Pinpoint the cell where the given text exists, returning its [X, Y] midpoint coordinate. 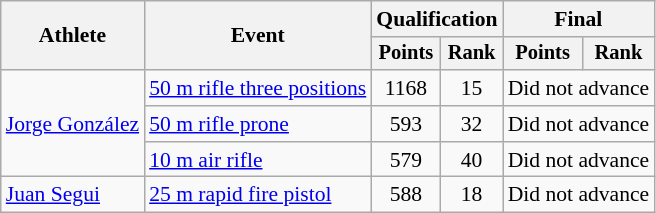
50 m rifle prone [258, 124]
Event [258, 36]
1168 [406, 88]
15 [472, 88]
50 m rifle three positions [258, 88]
32 [472, 124]
25 m rapid fire pistol [258, 195]
40 [472, 160]
593 [406, 124]
579 [406, 160]
Athlete [72, 36]
18 [472, 195]
Jorge González [72, 124]
10 m air rifle [258, 160]
Juan Segui [72, 195]
588 [406, 195]
Final [579, 19]
Qualification [436, 19]
